Provide the (x, y) coordinate of the cell's center where the given text is located.  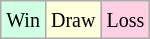
Draw (72, 20)
Loss (126, 20)
Win (24, 20)
